Capture the cell that displays the provided text and extract its [X, Y] central coordinate. 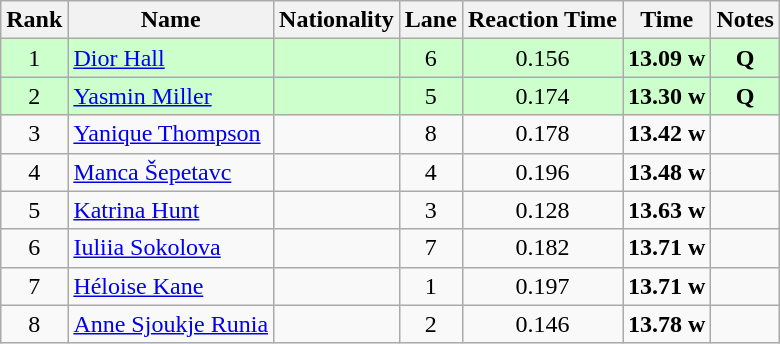
Rank [34, 20]
13.63 w [667, 210]
13.30 w [667, 96]
0.128 [542, 210]
0.174 [542, 96]
0.196 [542, 172]
13.48 w [667, 172]
Dior Hall [171, 58]
13.09 w [667, 58]
Manca Šepetavc [171, 172]
13.42 w [667, 134]
Yasmin Miller [171, 96]
Time [667, 20]
Name [171, 20]
13.78 w [667, 324]
Iuliia Sokolova [171, 248]
0.156 [542, 58]
Yanique Thompson [171, 134]
0.182 [542, 248]
0.197 [542, 286]
Anne Sjoukje Runia [171, 324]
Reaction Time [542, 20]
0.146 [542, 324]
Héloise Kane [171, 286]
Nationality [337, 20]
Lane [430, 20]
Katrina Hunt [171, 210]
0.178 [542, 134]
Notes [745, 20]
